Return [X, Y] of the center of cell containing provided text 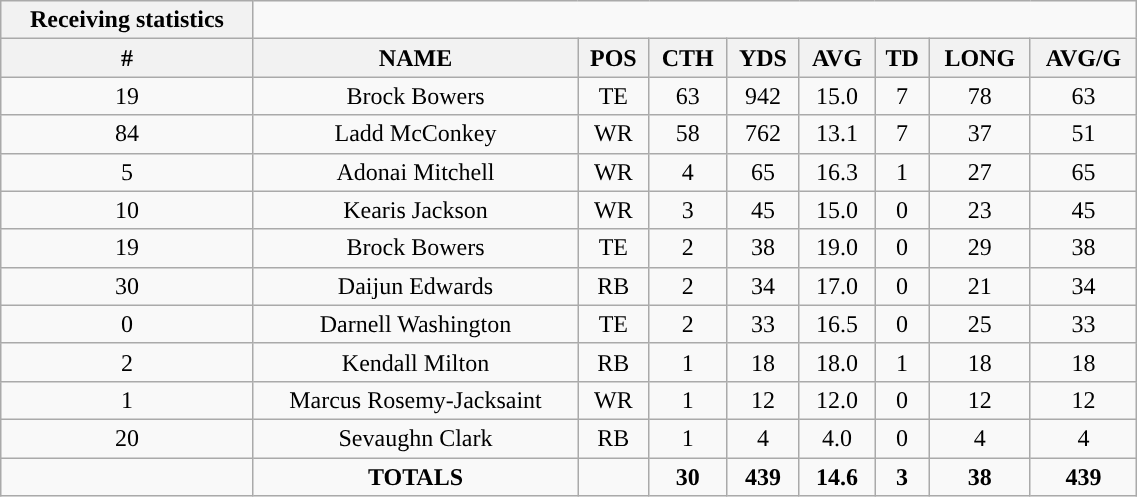
78 [980, 96]
Kearis Jackson [416, 210]
LONG [980, 58]
Kendall Milton [416, 362]
942 [764, 96]
POS [614, 58]
4.0 [836, 438]
27 [980, 172]
Receiving statistics [127, 20]
29 [980, 248]
84 [127, 134]
NAME [416, 58]
Marcus Rosemy-Jacksaint [416, 400]
TOTALS [416, 477]
Darnell Washington [416, 324]
YDS [764, 58]
762 [764, 134]
14.6 [836, 477]
# [127, 58]
19.0 [836, 248]
CTH [688, 58]
21 [980, 286]
23 [980, 210]
18.0 [836, 362]
58 [688, 134]
13.1 [836, 134]
TD [902, 58]
5 [127, 172]
12.0 [836, 400]
Ladd McConkey [416, 134]
17.0 [836, 286]
Daijun Edwards [416, 286]
AVG/G [1084, 58]
20 [127, 438]
37 [980, 134]
25 [980, 324]
16.5 [836, 324]
Sevaughn Clark [416, 438]
10 [127, 210]
AVG [836, 58]
51 [1084, 134]
16.3 [836, 172]
Adonai Mitchell [416, 172]
